Provide the [x, y] coordinate of the cell's center where the given text is located.  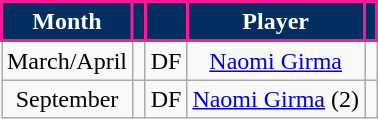
Naomi Girma (2) [276, 99]
Month [68, 22]
Player [276, 22]
Naomi Girma [276, 60]
September [68, 99]
March/April [68, 60]
